Determine the [X, Y] coordinate at the center of the cell enclosing the given text.  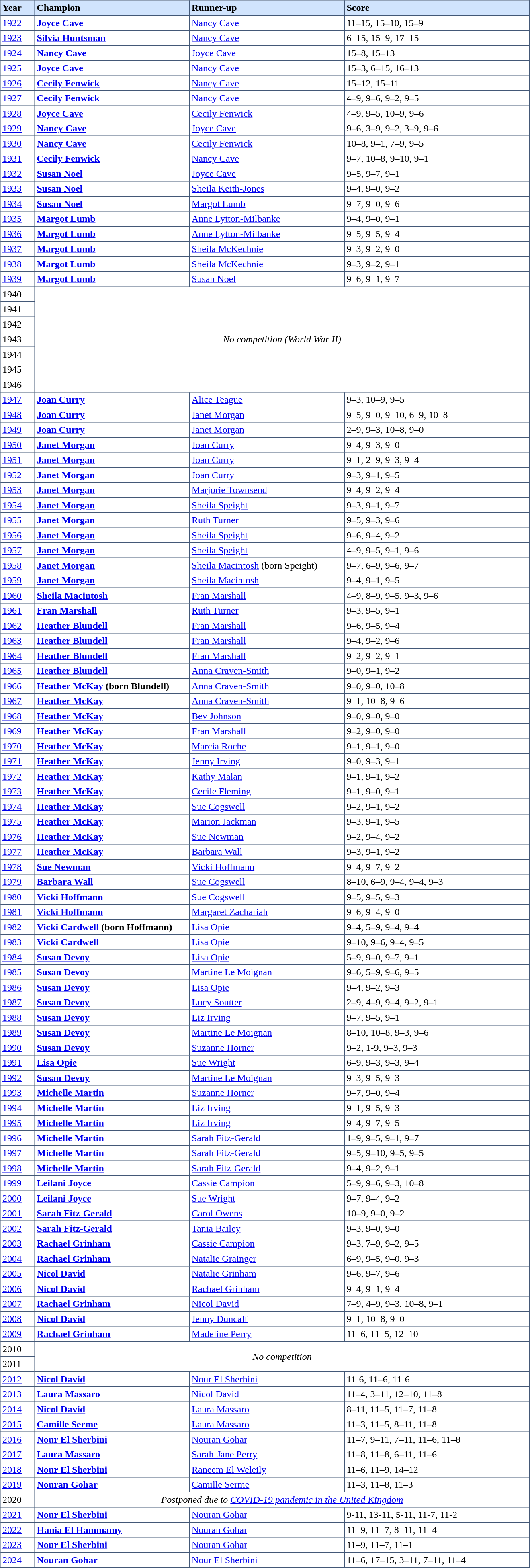
11–6, 11–5, 12–10 [437, 1334]
1950 [18, 445]
8–10, 10–8, 9–3, 9–6 [437, 1033]
Cecile Fleming [267, 792]
1983 [18, 942]
11–3, 11–8, 11–3 [437, 1485]
Vicki Cardwell (born Hoffmann) [112, 927]
9–5, 9–0, 9–10, 6–9, 10–8 [437, 415]
9–5, 9–5, 9–4 [437, 234]
1982 [18, 927]
1989 [18, 1033]
1960 [18, 596]
9–4, 9–0, 9–2 [437, 189]
1975 [18, 822]
2004 [18, 1259]
1923 [18, 38]
9–6, 3–9, 9–2, 3–9, 9–6 [437, 129]
9–7, 9–4, 9–2 [437, 1198]
1965 [18, 671]
No competition (World War II) [282, 339]
9–4, 9–7, 9–5 [437, 1123]
11–9, 11–7, 11–1 [437, 1545]
1990 [18, 1048]
9–4, 9–0, 9–1 [437, 219]
Sarah-Jane Perry [267, 1455]
11–15, 15–10, 15–9 [437, 23]
6–9, 9–3, 9–3, 9–4 [437, 1063]
9–7, 9–0, 9–4 [437, 1093]
11–3, 11–5, 8–11, 11–8 [437, 1425]
1938 [18, 264]
9–1, 10–8, 9–0 [437, 1319]
9–5, 9–10, 9–5, 9–5 [437, 1153]
1964 [18, 656]
Lucy Soutter [267, 1003]
9–4, 9–3, 9–0 [437, 445]
1937 [18, 249]
Runner-up [267, 8]
1986 [18, 987]
1958 [18, 565]
1927 [18, 98]
1988 [18, 1017]
2007 [18, 1304]
1942 [18, 324]
9–4, 9–7, 9–2 [437, 867]
9–2, 9–0, 9–0 [437, 731]
2005 [18, 1274]
1925 [18, 68]
1957 [18, 551]
9–7, 9–0, 9–6 [437, 204]
11–7, 9–11, 7–11, 11–6, 11–8 [437, 1439]
1953 [18, 490]
2024 [18, 1560]
1955 [18, 520]
2011 [18, 1364]
1941 [18, 309]
9–6, 9–7, 9–6 [437, 1274]
2014 [18, 1409]
11–8, 11–8, 6–11, 11–6 [437, 1455]
1940 [18, 294]
9–2, 9–2, 9–1 [437, 656]
1978 [18, 867]
Alice Teague [267, 400]
1926 [18, 83]
6–15, 15–9, 17–15 [437, 38]
2–9, 9–3, 10–8, 9–0 [437, 430]
1931 [18, 159]
9–7, 10–8, 9–10, 9–1 [437, 159]
1980 [18, 897]
1997 [18, 1153]
9–6, 5–9, 9–6, 9–5 [437, 972]
1922 [18, 23]
1993 [18, 1093]
10–9, 9–0, 9–2 [437, 1214]
Natalie Grainger [267, 1259]
2009 [18, 1334]
9–1, 9–1, 9–2 [437, 776]
11-6, 11–6, 11-6 [437, 1379]
9–2, 9–1, 9–2 [437, 807]
1972 [18, 776]
Kathy Malan [267, 776]
1971 [18, 761]
9–1, 9–1, 9–0 [437, 746]
Natalie Grinham [267, 1274]
1959 [18, 581]
1–9, 9–5, 9–1, 9–7 [437, 1138]
9–6, 9–4, 9–2 [437, 535]
1962 [18, 626]
9–1, 9–5, 9–3 [437, 1108]
7–9, 4–9, 9–3, 10–8, 9–1 [437, 1304]
9–4, 9–1, 9–5 [437, 581]
2021 [18, 1515]
1945 [18, 370]
11–6, 17–15, 3–11, 7–11, 11–4 [437, 1560]
2008 [18, 1319]
1947 [18, 400]
1956 [18, 535]
2020 [18, 1500]
Postponed due to COVID-19 pandemic in the United Kingdom [282, 1500]
9–1, 9–0, 9–1 [437, 792]
9–3, 9–1, 9–7 [437, 505]
1974 [18, 807]
9–4, 9–2, 9–4 [437, 490]
1979 [18, 882]
9–4, 9–2, 9–6 [437, 641]
2023 [18, 1545]
8–11, 11–5, 11–7, 11–8 [437, 1409]
2010 [18, 1349]
2–9, 4–9, 9–4, 9–2, 9–1 [437, 1003]
No competition [282, 1357]
1967 [18, 701]
1991 [18, 1063]
1946 [18, 385]
9–3, 9–2, 9–0 [437, 249]
Champion [112, 8]
4–9, 8–9, 9–5, 9–3, 9–6 [437, 596]
1944 [18, 354]
1949 [18, 430]
5–9, 9–0, 9–7, 9–1 [437, 957]
1948 [18, 415]
1932 [18, 174]
9–5, 9–5, 9–3 [437, 897]
1973 [18, 792]
Sheila Macintosh (born Speight) [267, 565]
4–9, 9–5, 9–1, 9–6 [437, 551]
9–6, 9–4, 9–0 [437, 912]
2013 [18, 1394]
Margaret Zachariah [267, 912]
2002 [18, 1228]
5–9, 9–6, 9–3, 10–8 [437, 1183]
Silvia Huntsman [112, 38]
Sheila Keith-Jones [267, 189]
1987 [18, 1003]
1966 [18, 686]
Marion Jackman [267, 822]
1933 [18, 189]
9–1, 2–9, 9–3, 9–4 [437, 460]
1936 [18, 234]
15–3, 6–15, 16–13 [437, 68]
9–3, 9–5, 9–1 [437, 611]
1951 [18, 460]
1961 [18, 611]
9–3, 9–1, 9–2 [437, 852]
11–4, 3–11, 12–10, 11–8 [437, 1394]
Vicki Cardwell [112, 942]
2003 [18, 1244]
1929 [18, 129]
Marcia Roche [267, 746]
9–0, 9–0, 10–8 [437, 686]
1984 [18, 957]
1977 [18, 852]
2016 [18, 1439]
9–6, 9–5, 9–4 [437, 626]
1930 [18, 143]
2019 [18, 1485]
9–3, 7–9, 9–2, 9–5 [437, 1244]
9-11, 13-11, 5-11, 11-7, 11-2 [437, 1515]
1981 [18, 912]
1928 [18, 113]
9–2, 1-9, 9–3, 9–3 [437, 1048]
1963 [18, 641]
2012 [18, 1379]
9–10, 9–6, 9–4, 9–5 [437, 942]
1994 [18, 1108]
9–5, 9–3, 9–6 [437, 520]
2018 [18, 1470]
1943 [18, 340]
9–3, 9–5, 9–3 [437, 1078]
9–0, 9–3, 9–1 [437, 761]
1934 [18, 204]
9–3, 9–2, 9–1 [437, 264]
2015 [18, 1425]
Score [437, 8]
11–6, 11–9, 14–12 [437, 1470]
9–4, 9–2, 9–3 [437, 987]
2006 [18, 1289]
1976 [18, 837]
9–3, 9–0, 9–0 [437, 1228]
1999 [18, 1183]
1939 [18, 279]
9–4, 5–9, 9–4, 9–4 [437, 927]
1952 [18, 475]
1935 [18, 219]
2000 [18, 1198]
Tania Bailey [267, 1228]
10–8, 9–1, 7–9, 9–5 [437, 143]
9–0, 9–1, 9–2 [437, 671]
8–10, 6–9, 9–4, 9–4, 9–3 [437, 882]
2017 [18, 1455]
9–0, 9–0, 9–0 [437, 716]
11–9, 11–7, 8–11, 11–4 [437, 1530]
1998 [18, 1168]
Hania El Hammamy [112, 1530]
6–9, 9–5, 9–0, 9–3 [437, 1259]
Madeline Perry [267, 1334]
15–8, 15–13 [437, 53]
4–9, 9–6, 9–2, 9–5 [437, 98]
1924 [18, 53]
9–4, 9–2, 9–1 [437, 1168]
Jenny Duncalf [267, 1319]
2001 [18, 1214]
9–1, 10–8, 9–6 [437, 701]
Raneem El Weleily [267, 1470]
Heather McKay (born Blundell) [112, 686]
1970 [18, 746]
1992 [18, 1078]
9–7, 6–9, 9–6, 9–7 [437, 565]
1969 [18, 731]
1985 [18, 972]
9–6, 9–1, 9–7 [437, 279]
9–5, 9–7, 9–1 [437, 174]
9–7, 9–5, 9–1 [437, 1017]
2022 [18, 1530]
4–9, 9–5, 10–9, 9–6 [437, 113]
Bev Johnson [267, 716]
1995 [18, 1123]
1954 [18, 505]
Marjorie Townsend [267, 490]
15–12, 15–11 [437, 83]
9–3, 10–9, 9–5 [437, 400]
1996 [18, 1138]
1968 [18, 716]
9–4, 9–1, 9–4 [437, 1289]
Jenny Irving [267, 761]
Year [18, 8]
Carol Owens [267, 1214]
9–2, 9–4, 9–2 [437, 837]
